Extract the [x, y] coordinate from the center of the cell holding the provided text.  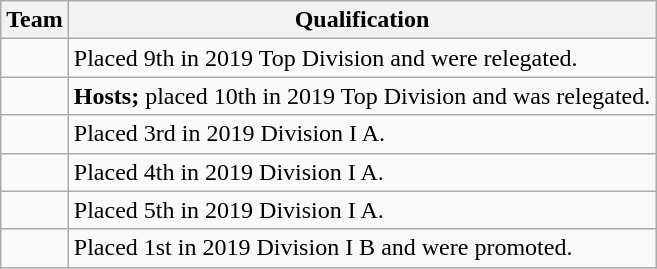
Qualification [362, 20]
Placed 4th in 2019 Division I A. [362, 172]
Team [35, 20]
Placed 3rd in 2019 Division I A. [362, 134]
Placed 1st in 2019 Division I B and were promoted. [362, 248]
Hosts; placed 10th in 2019 Top Division and was relegated. [362, 96]
Placed 9th in 2019 Top Division and were relegated. [362, 58]
Placed 5th in 2019 Division I A. [362, 210]
